From the cell containing the given text, extract its center point as [x, y] coordinate. 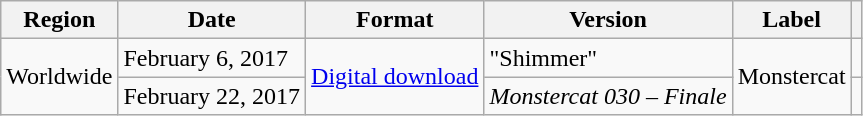
Monstercat [792, 77]
Region [60, 20]
Worldwide [60, 77]
Date [212, 20]
Digital download [395, 77]
February 6, 2017 [212, 58]
Version [608, 20]
February 22, 2017 [212, 96]
Label [792, 20]
"Shimmer" [608, 58]
Monstercat 030 – Finale [608, 96]
Format [395, 20]
